Output the (x, y) coordinate of the center of the cell containing the given text.  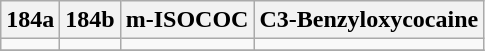
C3-Benzyloxycocaine (369, 20)
m-ISOCOC (187, 20)
184b (90, 20)
184a (30, 20)
